Find where the given text appears and provide that cell's center as (x, y) coordinate. 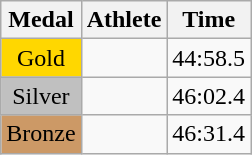
46:31.4 (209, 134)
46:02.4 (209, 96)
Time (209, 20)
44:58.5 (209, 58)
Gold (41, 58)
Medal (41, 20)
Athlete (124, 20)
Bronze (41, 134)
Silver (41, 96)
